Scan for the cell matching the given text and deliver its (x, y) coordinate at center. 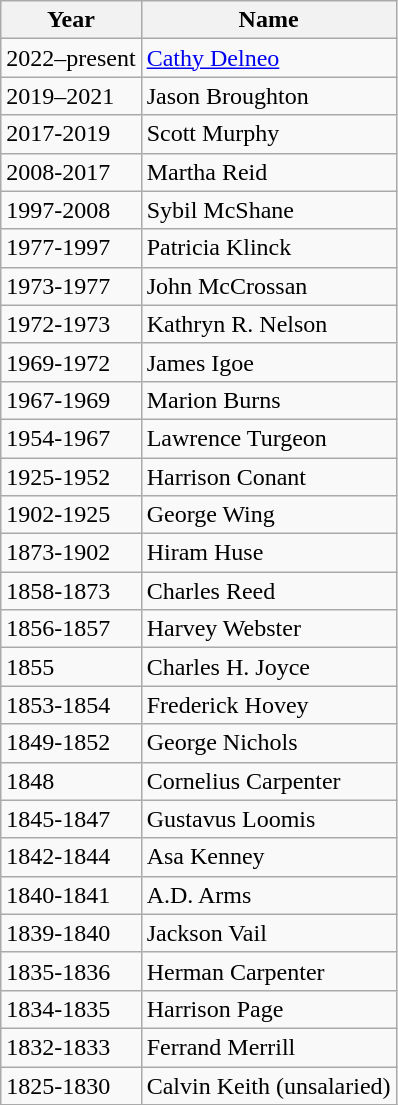
1973-1977 (71, 286)
1969-1972 (71, 362)
1855 (71, 667)
James Igoe (268, 362)
1832-1833 (71, 1047)
Cathy Delneo (268, 58)
Kathryn R. Nelson (268, 324)
1856-1857 (71, 629)
Asa Kenney (268, 857)
Lawrence Turgeon (268, 438)
Harrison Conant (268, 477)
Martha Reid (268, 172)
2022–present (71, 58)
2017-2019 (71, 134)
2008-2017 (71, 172)
1925-1952 (71, 477)
1997-2008 (71, 210)
Gustavus Loomis (268, 819)
Charles H. Joyce (268, 667)
1858-1873 (71, 591)
Herman Carpenter (268, 971)
Calvin Keith (unsalaried) (268, 1085)
Year (71, 20)
George Wing (268, 515)
A.D. Arms (268, 895)
1835-1836 (71, 971)
1972-1973 (71, 324)
Harvey Webster (268, 629)
George Nichols (268, 743)
1849-1852 (71, 743)
1853-1854 (71, 705)
1848 (71, 781)
1834-1835 (71, 1009)
1825-1830 (71, 1085)
1902-1925 (71, 515)
Jackson Vail (268, 933)
Sybil McShane (268, 210)
Jason Broughton (268, 96)
Marion Burns (268, 400)
2019–2021 (71, 96)
Scott Murphy (268, 134)
Cornelius Carpenter (268, 781)
1842-1844 (71, 857)
Hiram Huse (268, 553)
Charles Reed (268, 591)
1954-1967 (71, 438)
1845-1847 (71, 819)
1840-1841 (71, 895)
1967-1969 (71, 400)
Harrison Page (268, 1009)
Name (268, 20)
Frederick Hovey (268, 705)
John McCrossan (268, 286)
1977-1997 (71, 248)
Ferrand Merrill (268, 1047)
Patricia Klinck (268, 248)
1873-1902 (71, 553)
1839-1840 (71, 933)
